Determine the (X, Y) coordinate at the center of the cell enclosing the given text.  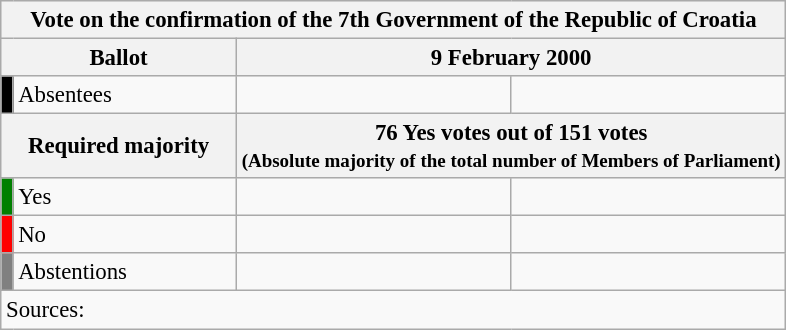
Vote on the confirmation of the 7th Government of the Republic of Croatia (394, 20)
76 Yes votes out of 151 votes(Absolute majority of the total number of Members of Parliament) (511, 146)
Absentees (125, 95)
Required majority (119, 146)
No (125, 235)
Sources: (394, 310)
9 February 2000 (511, 58)
Abstentions (125, 273)
Ballot (119, 58)
Yes (125, 197)
